Find where the given text appears and provide that cell's center as (X, Y) coordinate. 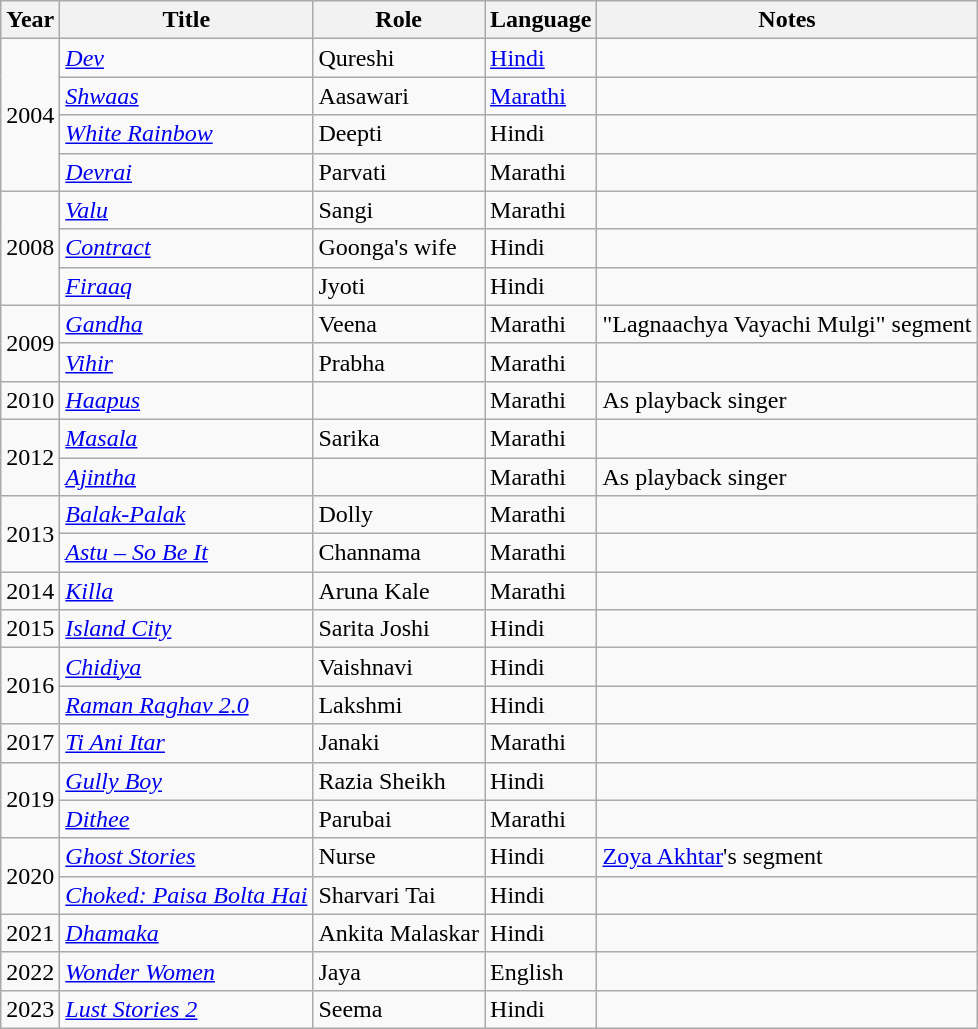
Vihir (186, 362)
Killa (186, 591)
Sharvari Tai (399, 895)
2023 (30, 1009)
2022 (30, 971)
Devrai (186, 172)
Language (541, 20)
Prabha (399, 362)
Ti Ani Itar (186, 743)
Sangi (399, 210)
Firaaq (186, 286)
"Lagnaachya Vayachi Mulgi" segment (787, 324)
English (541, 971)
Wonder Women (186, 971)
Title (186, 20)
Balak-Palak (186, 515)
2010 (30, 400)
2004 (30, 115)
Jaya (399, 971)
Channama (399, 553)
2017 (30, 743)
Razia Sheikh (399, 781)
Qureshi (399, 58)
Raman Raghav 2.0 (186, 705)
Seema (399, 1009)
Ajintha (186, 477)
Nurse (399, 857)
Island City (186, 629)
Ghost Stories (186, 857)
Ankita Malaskar (399, 933)
Zoya Akhtar's segment (787, 857)
Lust Stories 2 (186, 1009)
Sarika (399, 438)
Chidiya (186, 667)
Valu (186, 210)
Gandha (186, 324)
White Rainbow (186, 134)
Parubai (399, 819)
2009 (30, 343)
Contract (186, 248)
Astu – So Be It (186, 553)
Shwaas (186, 96)
Jyoti (399, 286)
Dev (186, 58)
Role (399, 20)
2019 (30, 800)
2014 (30, 591)
2021 (30, 933)
Year (30, 20)
2012 (30, 457)
2008 (30, 248)
Goonga's wife (399, 248)
Janaki (399, 743)
Sarita Joshi (399, 629)
Vaishnavi (399, 667)
Lakshmi (399, 705)
Veena (399, 324)
Dithee (186, 819)
Masala (186, 438)
Deepti (399, 134)
2020 (30, 876)
2013 (30, 534)
2015 (30, 629)
Aruna Kale (399, 591)
Parvati (399, 172)
2016 (30, 686)
Haapus (186, 400)
Aasawari (399, 96)
Notes (787, 20)
Choked: Paisa Bolta Hai (186, 895)
Dolly (399, 515)
Gully Boy (186, 781)
Dhamaka (186, 933)
